Output the (X, Y) coordinate of the center of the cell containing the given text.  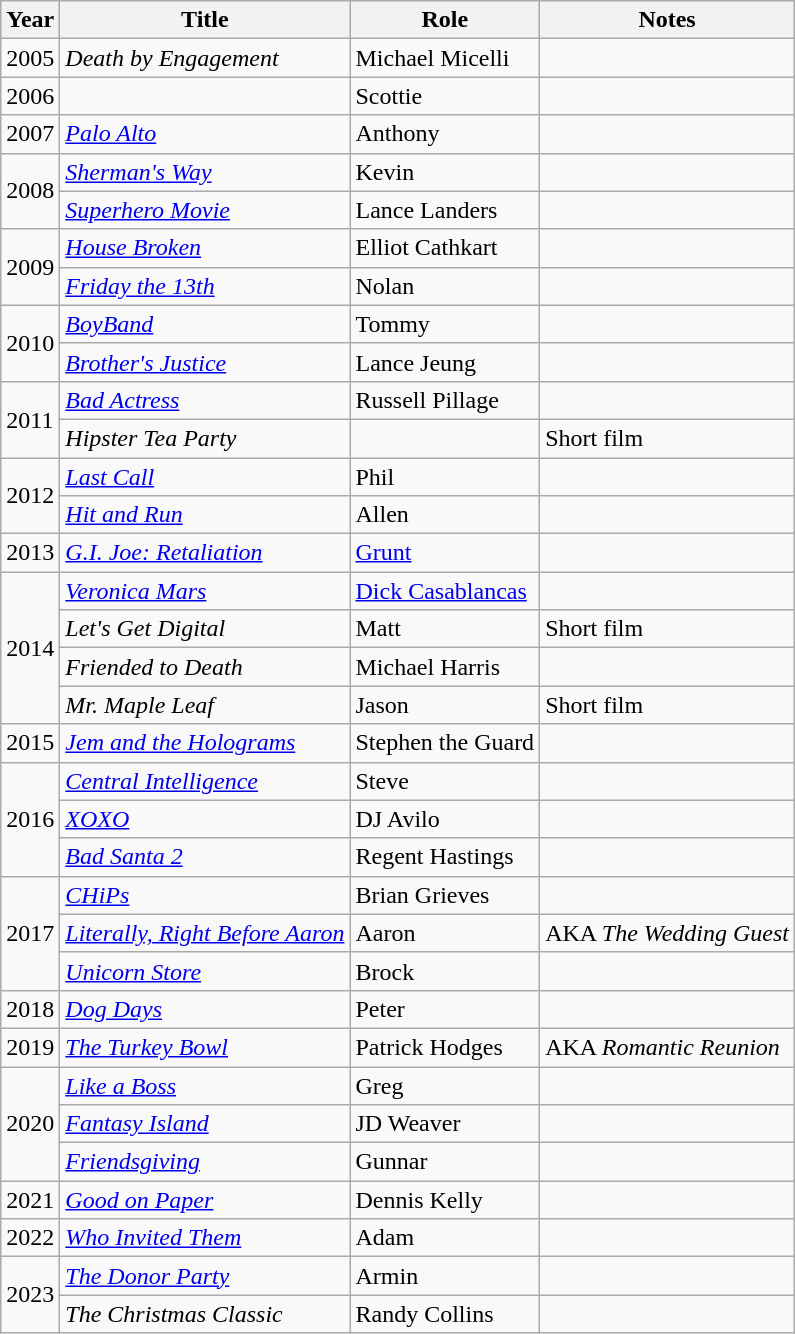
Hipster Tea Party (205, 438)
Elliot Cathkart (445, 248)
Palo Alto (205, 134)
Michael Harris (445, 667)
The Donor Party (205, 1276)
Bad Santa 2 (205, 857)
2022 (30, 1238)
Jason (445, 705)
Regent Hastings (445, 857)
Phil (445, 477)
Superhero Movie (205, 210)
Who Invited Them (205, 1238)
Jem and the Holograms (205, 743)
2006 (30, 96)
Last Call (205, 477)
Title (205, 20)
CHiPs (205, 895)
Sherman's Way (205, 172)
2007 (30, 134)
AKA Romantic Reunion (668, 1047)
Michael Micelli (445, 58)
2020 (30, 1123)
2023 (30, 1295)
Veronica Mars (205, 591)
Good on Paper (205, 1200)
Matt (445, 629)
Stephen the Guard (445, 743)
Gunnar (445, 1162)
Let's Get Digital (205, 629)
Unicorn Store (205, 971)
Greg (445, 1085)
Literally, Right Before Aaron (205, 933)
2019 (30, 1047)
Patrick Hodges (445, 1047)
DJ Avilo (445, 819)
Friendsgiving (205, 1162)
Mr. Maple Leaf (205, 705)
G.I. Joe: Retaliation (205, 553)
Bad Actress (205, 400)
Peter (445, 1009)
AKA The Wedding Guest (668, 933)
Nolan (445, 286)
Friended to Death (205, 667)
The Christmas Classic (205, 1314)
2005 (30, 58)
2021 (30, 1200)
Brock (445, 971)
2018 (30, 1009)
Steve (445, 781)
Notes (668, 20)
Hit and Run (205, 515)
Grunt (445, 553)
Dennis Kelly (445, 1200)
Armin (445, 1276)
Scottie (445, 96)
Tommy (445, 324)
2008 (30, 191)
Russell Pillage (445, 400)
Central Intelligence (205, 781)
BoyBand (205, 324)
Like a Boss (205, 1085)
2011 (30, 419)
Anthony (445, 134)
Lance Landers (445, 210)
Dog Days (205, 1009)
Fantasy Island (205, 1124)
Year (30, 20)
2009 (30, 267)
2012 (30, 496)
2016 (30, 819)
2017 (30, 933)
Brother's Justice (205, 362)
Kevin (445, 172)
Brian Grieves (445, 895)
Allen (445, 515)
Dick Casablancas (445, 591)
JD Weaver (445, 1124)
The Turkey Bowl (205, 1047)
Randy Collins (445, 1314)
Adam (445, 1238)
2010 (30, 343)
2015 (30, 743)
House Broken (205, 248)
Role (445, 20)
Friday the 13th (205, 286)
2014 (30, 648)
XOXO (205, 819)
Death by Engagement (205, 58)
Aaron (445, 933)
Lance Jeung (445, 362)
2013 (30, 553)
